Scan for the cell matching the given text and deliver its [x, y] coordinate at center. 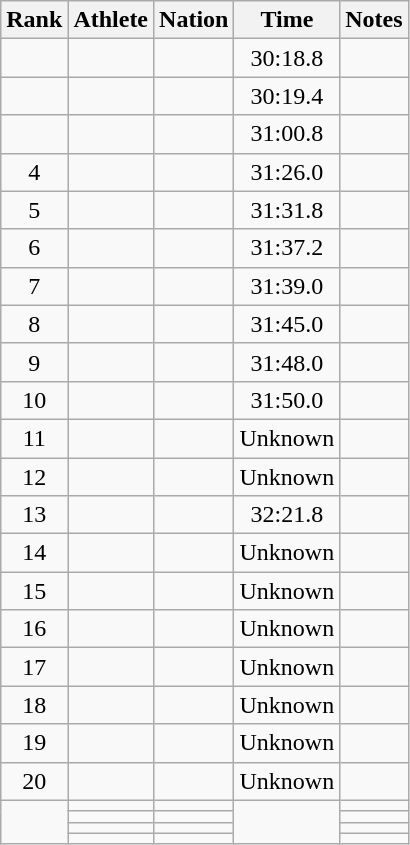
11 [34, 438]
16 [34, 629]
7 [34, 286]
Athlete [111, 20]
14 [34, 553]
31:50.0 [287, 400]
32:21.8 [287, 515]
31:26.0 [287, 172]
Time [287, 20]
5 [34, 210]
30:19.4 [287, 96]
Nation [194, 20]
13 [34, 515]
8 [34, 324]
4 [34, 172]
Rank [34, 20]
19 [34, 743]
10 [34, 400]
31:45.0 [287, 324]
31:48.0 [287, 362]
31:37.2 [287, 248]
Notes [374, 20]
18 [34, 705]
17 [34, 667]
31:31.8 [287, 210]
20 [34, 781]
6 [34, 248]
30:18.8 [287, 58]
9 [34, 362]
15 [34, 591]
31:39.0 [287, 286]
31:00.8 [287, 134]
12 [34, 477]
